Provide the [X, Y] coordinate of the cell's center where the given text is located.  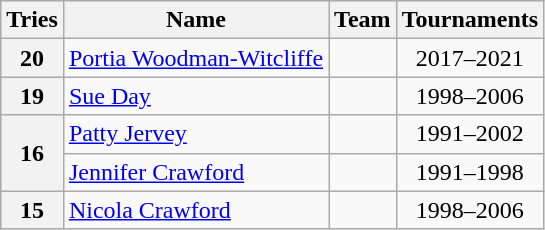
15 [32, 210]
Jennifer Crawford [196, 172]
2017–2021 [470, 58]
1991–1998 [470, 172]
1991–2002 [470, 134]
Patty Jervey [196, 134]
Name [196, 20]
Portia Woodman-Witcliffe [196, 58]
16 [32, 153]
19 [32, 96]
Tries [32, 20]
Nicola Crawford [196, 210]
20 [32, 58]
Sue Day [196, 96]
Tournaments [470, 20]
Team [363, 20]
